Capture the cell that displays the provided text and extract its [X, Y] central coordinate. 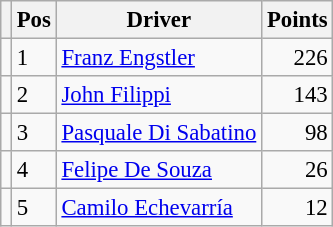
98 [298, 133]
Felipe De Souza [158, 170]
1 [34, 58]
143 [298, 95]
4 [34, 170]
5 [34, 208]
Pasquale Di Sabatino [158, 133]
226 [298, 58]
2 [34, 95]
Points [298, 20]
Franz Engstler [158, 58]
Pos [34, 20]
John Filippi [158, 95]
Driver [158, 20]
12 [298, 208]
Camilo Echevarría [158, 208]
26 [298, 170]
3 [34, 133]
